Output the [X, Y] coordinate of the center of the cell containing the given text.  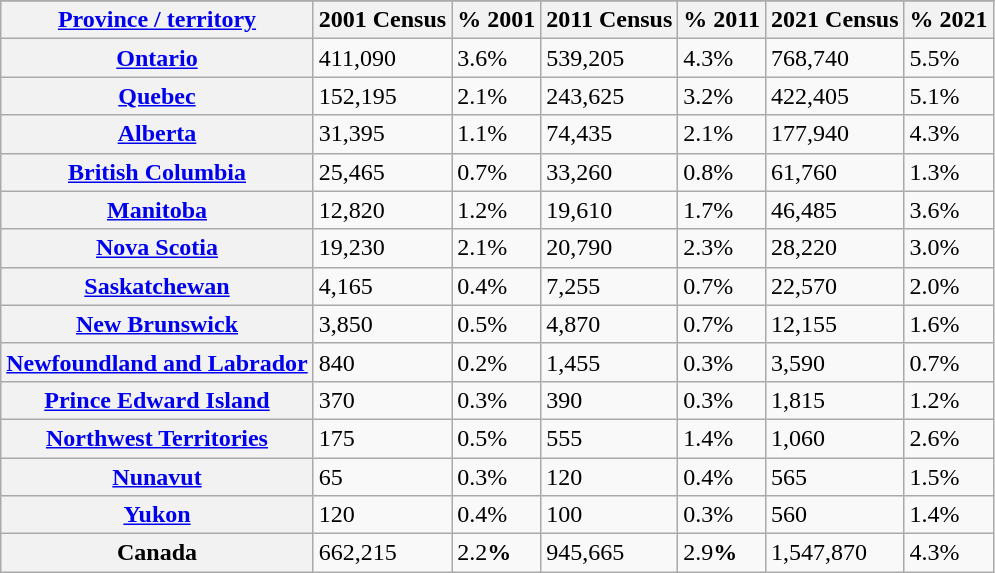
411,090 [382, 58]
46,485 [835, 210]
3.0% [948, 248]
3.2% [722, 96]
539,205 [610, 58]
390 [610, 400]
New Brunswick [157, 324]
22,570 [835, 286]
565 [835, 477]
1,547,870 [835, 553]
28,220 [835, 248]
177,940 [835, 134]
5.1% [948, 96]
1.6% [948, 324]
Alberta [157, 134]
768,740 [835, 58]
Northwest Territories [157, 438]
555 [610, 438]
Saskatchewan [157, 286]
4,870 [610, 324]
Newfoundland and Labrador [157, 362]
% 2001 [496, 20]
3,850 [382, 324]
1,455 [610, 362]
2.6% [948, 438]
Manitoba [157, 210]
% 2021 [948, 20]
370 [382, 400]
Nova Scotia [157, 248]
2001 Census [382, 20]
7,255 [610, 286]
1,060 [835, 438]
33,260 [610, 172]
61,760 [835, 172]
0.2% [496, 362]
422,405 [835, 96]
1.3% [948, 172]
1.1% [496, 134]
175 [382, 438]
2021 Census [835, 20]
3,590 [835, 362]
74,435 [610, 134]
152,195 [382, 96]
Canada [157, 553]
2.9% [722, 553]
25,465 [382, 172]
1,815 [835, 400]
2.2% [496, 553]
840 [382, 362]
243,625 [610, 96]
5.5% [948, 58]
0.8% [722, 172]
31,395 [382, 134]
% 2011 [722, 20]
1.5% [948, 477]
12,155 [835, 324]
Prince Edward Island [157, 400]
19,610 [610, 210]
2011 Census [610, 20]
Quebec [157, 96]
Yukon [157, 515]
662,215 [382, 553]
Province / territory [157, 20]
Ontario [157, 58]
Nunavut [157, 477]
2.3% [722, 248]
65 [382, 477]
945,665 [610, 553]
560 [835, 515]
1.7% [722, 210]
4,165 [382, 286]
100 [610, 515]
19,230 [382, 248]
20,790 [610, 248]
2.0% [948, 286]
British Columbia [157, 172]
12,820 [382, 210]
